For the text-containing cell, return its midpoint in (X, Y) coordinate format. 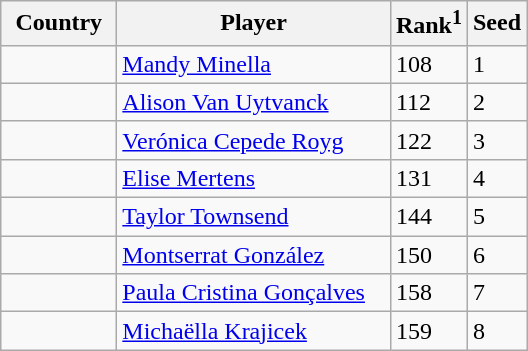
158 (428, 293)
Taylor Townsend (254, 217)
Michaëlla Krajicek (254, 331)
122 (428, 140)
Paula Cristina Gonçalves (254, 293)
150 (428, 255)
Player (254, 24)
108 (428, 64)
131 (428, 178)
112 (428, 102)
Alison Van Uytvanck (254, 102)
3 (496, 140)
Mandy Minella (254, 64)
2 (496, 102)
Rank1 (428, 24)
1 (496, 64)
7 (496, 293)
159 (428, 331)
5 (496, 217)
Seed (496, 24)
Verónica Cepede Royg (254, 140)
Elise Mertens (254, 178)
144 (428, 217)
8 (496, 331)
Country (59, 24)
Montserrat González (254, 255)
6 (496, 255)
4 (496, 178)
